Pinpoint the cell where the given text exists, returning its (X, Y) midpoint coordinate. 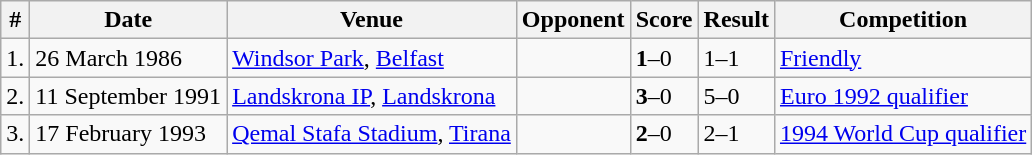
3. (16, 134)
Landskrona IP, Landskrona (372, 96)
11 September 1991 (128, 96)
1–0 (664, 58)
# (16, 20)
Date (128, 20)
5–0 (736, 96)
Venue (372, 20)
3–0 (664, 96)
2. (16, 96)
Competition (902, 20)
1994 World Cup qualifier (902, 134)
1–1 (736, 58)
Windsor Park, Belfast (372, 58)
Friendly (902, 58)
Opponent (573, 20)
26 March 1986 (128, 58)
2–0 (664, 134)
Result (736, 20)
Qemal Stafa Stadium, Tirana (372, 134)
1. (16, 58)
2–1 (736, 134)
17 February 1993 (128, 134)
Score (664, 20)
Euro 1992 qualifier (902, 96)
